Detect which cell encompasses the target text, then output its [X, Y] center coordinate. 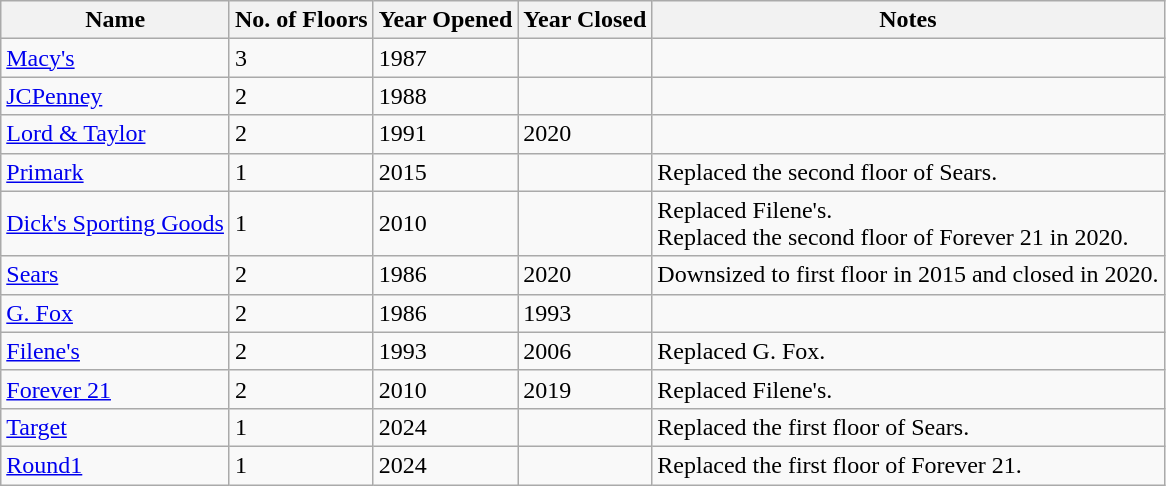
G. Fox [116, 313]
Notes [908, 20]
1988 [446, 96]
Filene's [116, 351]
JCPenney [116, 96]
1987 [446, 58]
Dick's Sporting Goods [116, 224]
Forever 21 [116, 389]
Replaced the second floor of Sears. [908, 172]
Macy's [116, 58]
Year Opened [446, 20]
Round1 [116, 465]
Downsized to first floor in 2015 and closed in 2020. [908, 275]
Lord & Taylor [116, 134]
1991 [446, 134]
Sears [116, 275]
Name [116, 20]
3 [301, 58]
Replaced the first floor of Sears. [908, 427]
2015 [446, 172]
2006 [585, 351]
Replaced the first floor of Forever 21. [908, 465]
Target [116, 427]
Replaced Filene's.Replaced the second floor of Forever 21 in 2020. [908, 224]
Primark [116, 172]
Year Closed [585, 20]
2019 [585, 389]
Replaced Filene's. [908, 389]
Replaced G. Fox. [908, 351]
No. of Floors [301, 20]
